Provide the (x, y) coordinate of the cell's center where the given text is located.  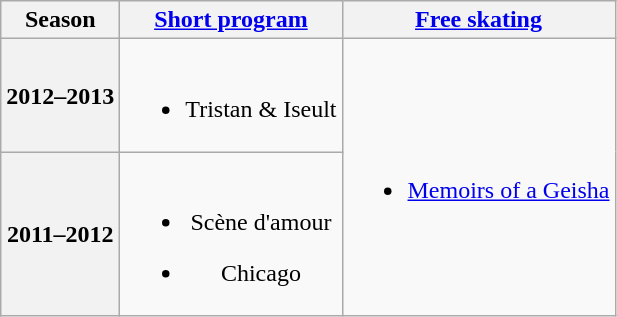
2012–2013 (60, 96)
Scène d'amour Chicago (231, 234)
Short program (231, 20)
Season (60, 20)
Memoirs of a Geisha (478, 178)
Tristan & Iseult (231, 96)
2011–2012 (60, 234)
Free skating (478, 20)
